For the text-containing cell, return its midpoint in [x, y] coordinate format. 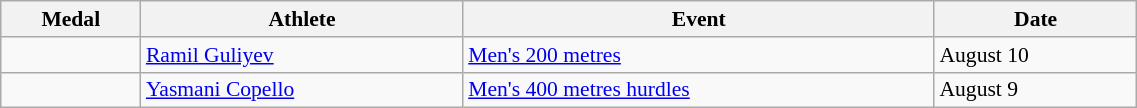
Event [698, 19]
Men's 400 metres hurdles [698, 90]
August 9 [1035, 90]
Men's 200 metres [698, 55]
Athlete [302, 19]
Medal [71, 19]
Yasmani Copello [302, 90]
Date [1035, 19]
Ramil Guliyev [302, 55]
August 10 [1035, 55]
